Identify which cell holds the provided text, then report its (x, y) central coordinate. 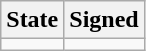
Signed (104, 20)
State (32, 20)
